Output the [x, y] coordinate of the center of the cell containing the given text.  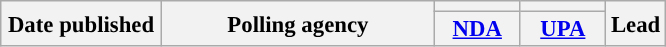
NDA [477, 30]
Date published [82, 24]
Lead [636, 24]
UPA [563, 30]
Polling agency [298, 24]
